Return [x, y] of the center of cell containing provided text 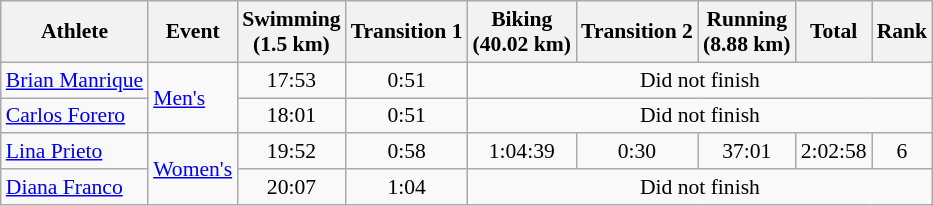
1:04:39 [522, 152]
Diana Franco [74, 187]
19:52 [291, 152]
0:58 [407, 152]
Biking(40.02 km) [522, 32]
Lina Prieto [74, 152]
Rank [902, 32]
6 [902, 152]
1:04 [407, 187]
Total [834, 32]
Men's [192, 98]
17:53 [291, 80]
20:07 [291, 187]
Brian Manrique [74, 80]
Event [192, 32]
Swimming(1.5 km) [291, 32]
18:01 [291, 116]
Women's [192, 170]
Athlete [74, 32]
Transition 1 [407, 32]
0:30 [637, 152]
Running(8.88 km) [747, 32]
Carlos Forero [74, 116]
2:02:58 [834, 152]
37:01 [747, 152]
Transition 2 [637, 32]
